Scan for the cell matching the given text and deliver its [x, y] coordinate at center. 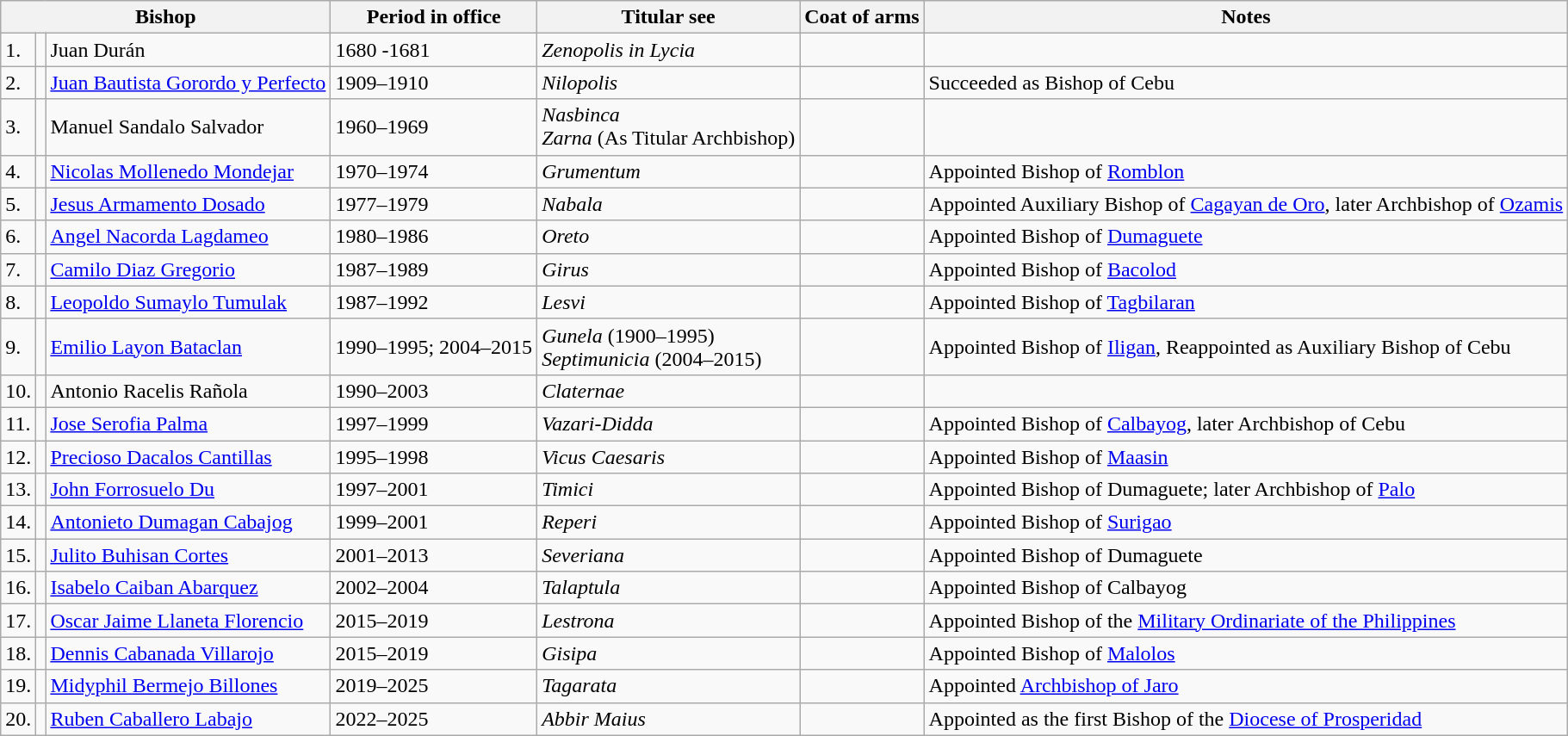
Period in office [434, 17]
9. [19, 346]
1990–1995; 2004–2015 [434, 346]
7. [19, 269]
Appointed Bishop of Malolos [1246, 653]
Notes [1246, 17]
Talaptula [668, 588]
18. [19, 653]
16. [19, 588]
Bishop [165, 17]
Appointed Bishop of Romblon [1246, 171]
Succeeded as Bishop of Cebu [1246, 83]
1977–1979 [434, 204]
Claternae [668, 391]
Tagarata [668, 686]
1987–1992 [434, 302]
Antonieto Dumagan Cabajog [188, 523]
10. [19, 391]
Nasbinca Zarna (As Titular Archbishop) [668, 127]
Vicus Caesaris [668, 457]
Gisipa [668, 653]
Nabala [668, 204]
Lesvi [668, 302]
Camilo Diaz Gregorio [188, 269]
Angel Nacorda Lagdameo [188, 237]
15. [19, 555]
2. [19, 83]
1999–2001 [434, 523]
Appointed Bishop of Surigao [1246, 523]
2022–2025 [434, 719]
Appointed Auxiliary Bishop of Cagayan de Oro, later Archbishop of Ozamis [1246, 204]
Juan Bautista Gorordo y Perfecto [188, 83]
Titular see [668, 17]
Julito Buhisan Cortes [188, 555]
Nilopolis [668, 83]
Gunela (1900–1995) Septimunicia (2004–2015) [668, 346]
Manuel Sandalo Salvador [188, 127]
1960–1969 [434, 127]
Jesus Armamento Dosado [188, 204]
Appointed Bishop of Calbayog [1246, 588]
11. [19, 424]
2019–2025 [434, 686]
4. [19, 171]
Appointed as the first Bishop of the Diocese of Prosperidad [1246, 719]
Ruben Caballero Labajo [188, 719]
20. [19, 719]
John Forrosuelo Du [188, 490]
Abbir Maius [668, 719]
12. [19, 457]
Dennis Cabanada Villarojo [188, 653]
Coat of arms [862, 17]
Reperi [668, 523]
Girus [668, 269]
1909–1910 [434, 83]
Appointed Bishop of the Military Ordinariate of the Philippines [1246, 621]
5. [19, 204]
Isabelo Caiban Abarquez [188, 588]
Jose Serofia Palma [188, 424]
Midyphil Bermejo Billones [188, 686]
1680 -1681 [434, 50]
Juan Durán [188, 50]
Appointed Bishop of Bacolod [1246, 269]
Severiana [668, 555]
Vazari-Didda [668, 424]
6. [19, 237]
Appointed Archbishop of Jaro [1246, 686]
1997–1999 [434, 424]
17. [19, 621]
8. [19, 302]
Appointed Bishop of Maasin [1246, 457]
Appointed Bishop of Dumaguete; later Archbishop of Palo [1246, 490]
Antonio Racelis Rañola [188, 391]
Grumentum [668, 171]
2001–2013 [434, 555]
13. [19, 490]
Leopoldo Sumaylo Tumulak [188, 302]
Precioso Dacalos Cantillas [188, 457]
Zenopolis in Lycia [668, 50]
3. [19, 127]
1970–1974 [434, 171]
1997–2001 [434, 490]
Appointed Bishop of Iligan, Reappointed as Auxiliary Bishop of Cebu [1246, 346]
19. [19, 686]
Appointed Bishop of Calbayog, later Archbishop of Cebu [1246, 424]
1995–1998 [434, 457]
Appointed Bishop of Tagbilaran [1246, 302]
Timici [668, 490]
1990–2003 [434, 391]
1. [19, 50]
Oscar Jaime Llaneta Florencio [188, 621]
1987–1989 [434, 269]
2002–2004 [434, 588]
1980–1986 [434, 237]
Emilio Layon Bataclan [188, 346]
Oreto [668, 237]
Lestrona [668, 621]
Nicolas Mollenedo Mondejar [188, 171]
14. [19, 523]
